Detect which cell encompasses the target text, then output its (x, y) center coordinate. 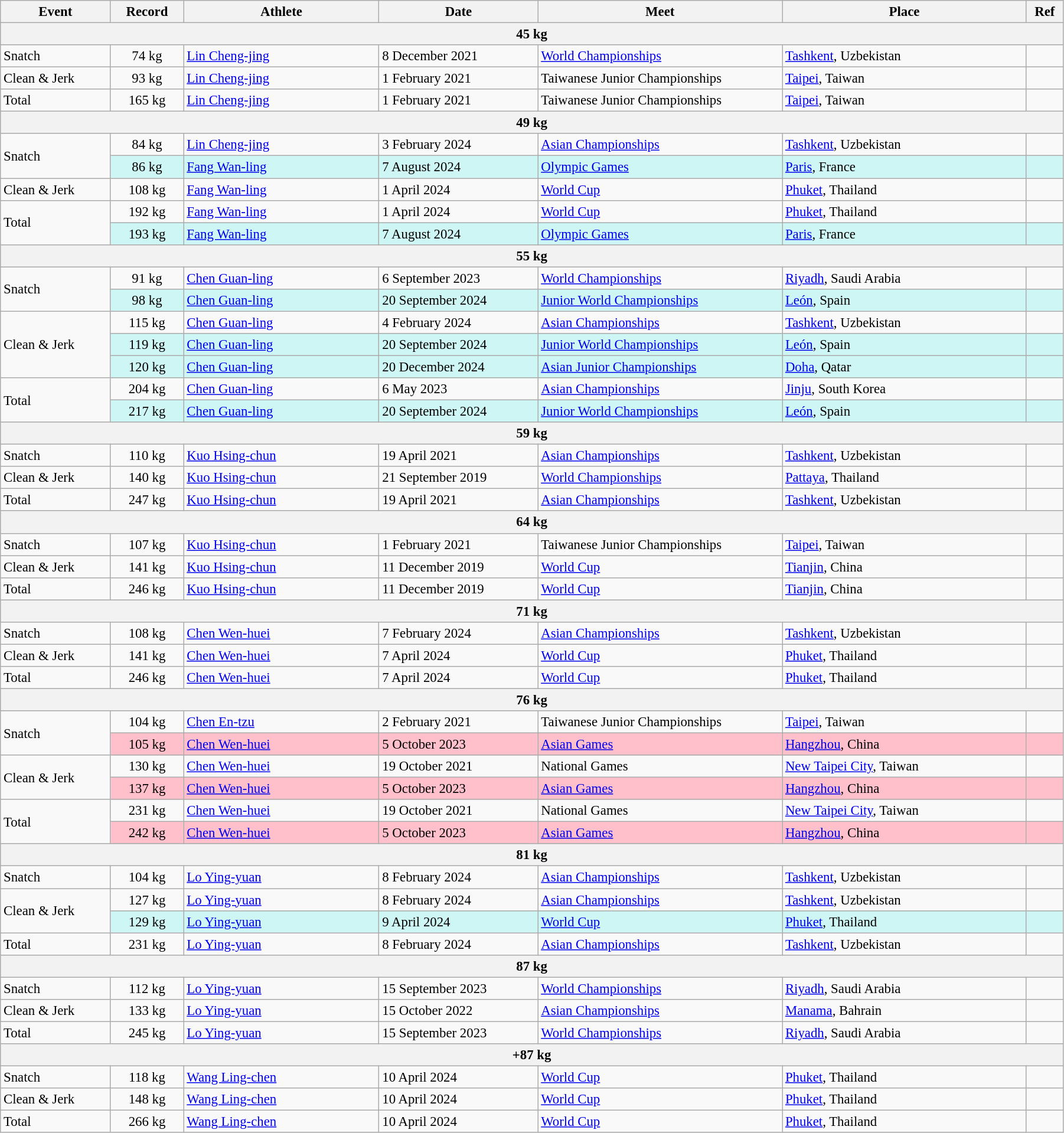
130 kg (147, 766)
242 kg (147, 833)
81 kg (532, 856)
Place (905, 12)
64 kg (532, 523)
266 kg (147, 1122)
105 kg (147, 745)
137 kg (147, 789)
Event (56, 12)
55 kg (532, 256)
Date (458, 12)
140 kg (147, 478)
15 October 2022 (458, 1011)
8 December 2021 (458, 56)
86 kg (147, 167)
Jinju, South Korea (905, 389)
Asian Junior Championships (660, 367)
45 kg (532, 34)
87 kg (532, 966)
49 kg (532, 123)
6 May 2023 (458, 389)
Doha, Qatar (905, 367)
217 kg (147, 412)
245 kg (147, 1033)
98 kg (147, 301)
Chen En-tzu (281, 722)
Pattaya, Thailand (905, 478)
Meet (660, 12)
7 February 2024 (458, 634)
Manama, Bahrain (905, 1011)
Ref (1045, 12)
71 kg (532, 611)
21 September 2019 (458, 478)
74 kg (147, 56)
127 kg (147, 900)
112 kg (147, 988)
133 kg (147, 1011)
193 kg (147, 234)
Record (147, 12)
Athlete (281, 12)
107 kg (147, 544)
165 kg (147, 100)
192 kg (147, 211)
148 kg (147, 1099)
119 kg (147, 345)
+87 kg (532, 1055)
4 February 2024 (458, 322)
93 kg (147, 79)
84 kg (147, 145)
129 kg (147, 922)
20 December 2024 (458, 367)
118 kg (147, 1077)
115 kg (147, 322)
120 kg (147, 367)
76 kg (532, 700)
3 February 2024 (458, 145)
59 kg (532, 433)
6 September 2023 (458, 278)
91 kg (147, 278)
247 kg (147, 500)
110 kg (147, 456)
9 April 2024 (458, 922)
204 kg (147, 389)
2 February 2021 (458, 722)
